Scan for the cell matching the given text and deliver its (X, Y) coordinate at center. 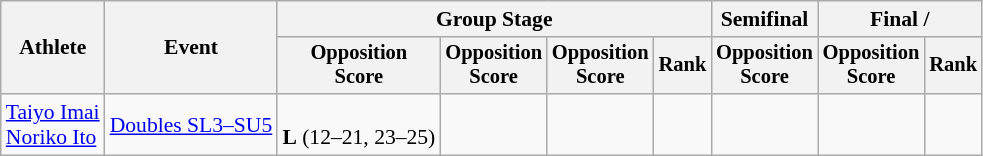
Athlete (53, 48)
Final / (900, 19)
L (12–21, 23–25) (358, 124)
Doubles SL3–SU5 (192, 124)
Group Stage (494, 19)
Event (192, 48)
Semifinal (764, 19)
Taiyo ImaiNoriko Ito (53, 124)
